Capture the cell that displays the provided text and extract its [X, Y] central coordinate. 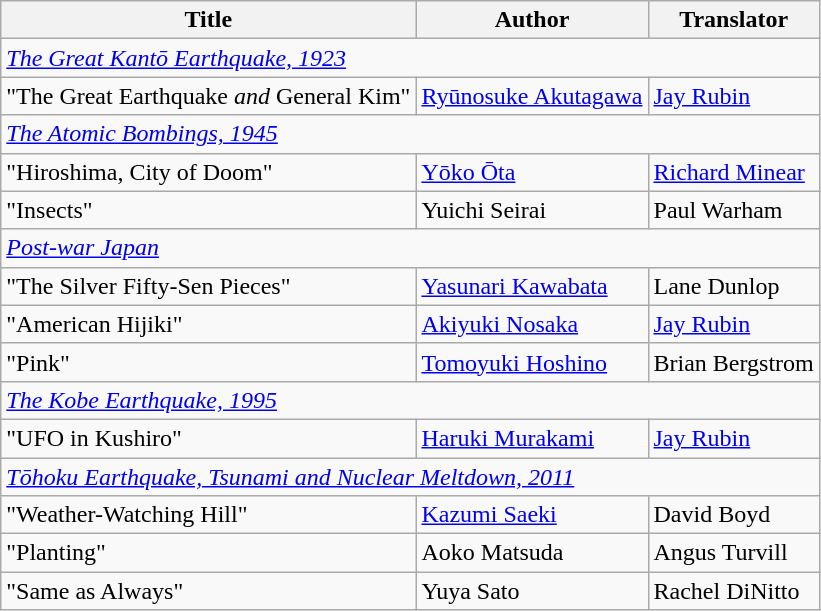
"The Great Earthquake and General Kim" [208, 96]
Richard Minear [734, 172]
"Hiroshima, City of Doom" [208, 172]
Tomoyuki Hoshino [532, 362]
Post-war Japan [410, 248]
"American Hijiki" [208, 324]
Kazumi Saeki [532, 515]
Title [208, 20]
Aoko Matsuda [532, 553]
"Pink" [208, 362]
Paul Warham [734, 210]
The Kobe Earthquake, 1995 [410, 400]
The Atomic Bombings, 1945 [410, 134]
Ryūnosuke Akutagawa [532, 96]
Yasunari Kawabata [532, 286]
Tōhoku Earthquake, Tsunami and Nuclear Meltdown, 2011 [410, 477]
"UFO in Kushiro" [208, 438]
Akiyuki Nosaka [532, 324]
"Insects" [208, 210]
Yuichi Seirai [532, 210]
Yōko Ōta [532, 172]
"Weather-Watching Hill" [208, 515]
Haruki Murakami [532, 438]
Brian Bergstrom [734, 362]
Rachel DiNitto [734, 591]
Lane Dunlop [734, 286]
Translator [734, 20]
Yuya Sato [532, 591]
David Boyd [734, 515]
"Same as Always" [208, 591]
"Planting" [208, 553]
"The Silver Fifty-Sen Pieces" [208, 286]
The Great Kantō Earthquake, 1923 [410, 58]
Angus Turvill [734, 553]
Author [532, 20]
